Locate the cell with the specified text and output its (X, Y) center coordinate. 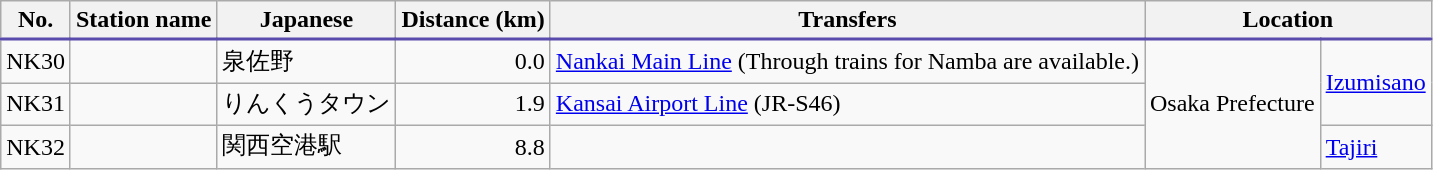
Location (1288, 20)
NK30 (36, 62)
1.9 (473, 104)
Nankai Main Line (Through trains for Namba are available.) (847, 62)
Distance (km) (473, 20)
Kansai Airport Line (JR-S46) (847, 104)
No. (36, 20)
泉佐野 (306, 62)
Japanese (306, 20)
Station name (143, 20)
0.0 (473, 62)
りんくうタウン (306, 104)
Osaka Prefecture (1232, 104)
Tajiri (1376, 146)
NK32 (36, 146)
NK31 (36, 104)
関西空港駅 (306, 146)
Izumisano (1376, 83)
Transfers (847, 20)
8.8 (473, 146)
